Identify which cell holds the provided text, then report its (X, Y) central coordinate. 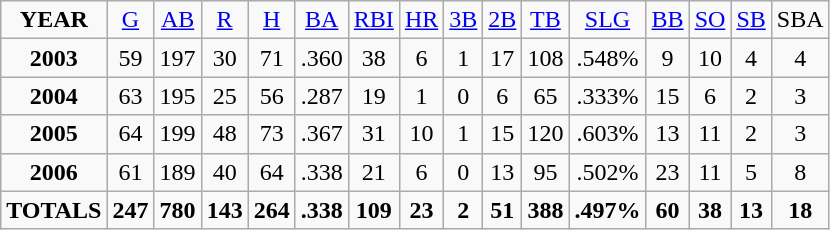
189 (178, 172)
18 (800, 210)
.287 (322, 96)
SB (751, 20)
30 (224, 58)
247 (130, 210)
61 (130, 172)
31 (374, 134)
8 (800, 172)
109 (374, 210)
2006 (54, 172)
.548% (608, 58)
G (130, 20)
195 (178, 96)
199 (178, 134)
120 (546, 134)
2B (502, 20)
.502% (608, 172)
YEAR (54, 20)
73 (272, 134)
65 (546, 96)
56 (272, 96)
3B (464, 20)
.360 (322, 58)
197 (178, 58)
51 (502, 210)
.367 (322, 134)
9 (668, 58)
63 (130, 96)
25 (224, 96)
59 (130, 58)
60 (668, 210)
H (272, 20)
SO (710, 20)
17 (502, 58)
71 (272, 58)
108 (546, 58)
TB (546, 20)
SBA (800, 20)
HR (421, 20)
21 (374, 172)
2005 (54, 134)
5 (751, 172)
143 (224, 210)
.603% (608, 134)
780 (178, 210)
2003 (54, 58)
.497% (608, 210)
RBI (374, 20)
48 (224, 134)
19 (374, 96)
BB (668, 20)
2004 (54, 96)
AB (178, 20)
388 (546, 210)
264 (272, 210)
.333% (608, 96)
TOTALS (54, 210)
95 (546, 172)
R (224, 20)
40 (224, 172)
BA (322, 20)
SLG (608, 20)
